Locate the cell with the specified text and output its (x, y) center coordinate. 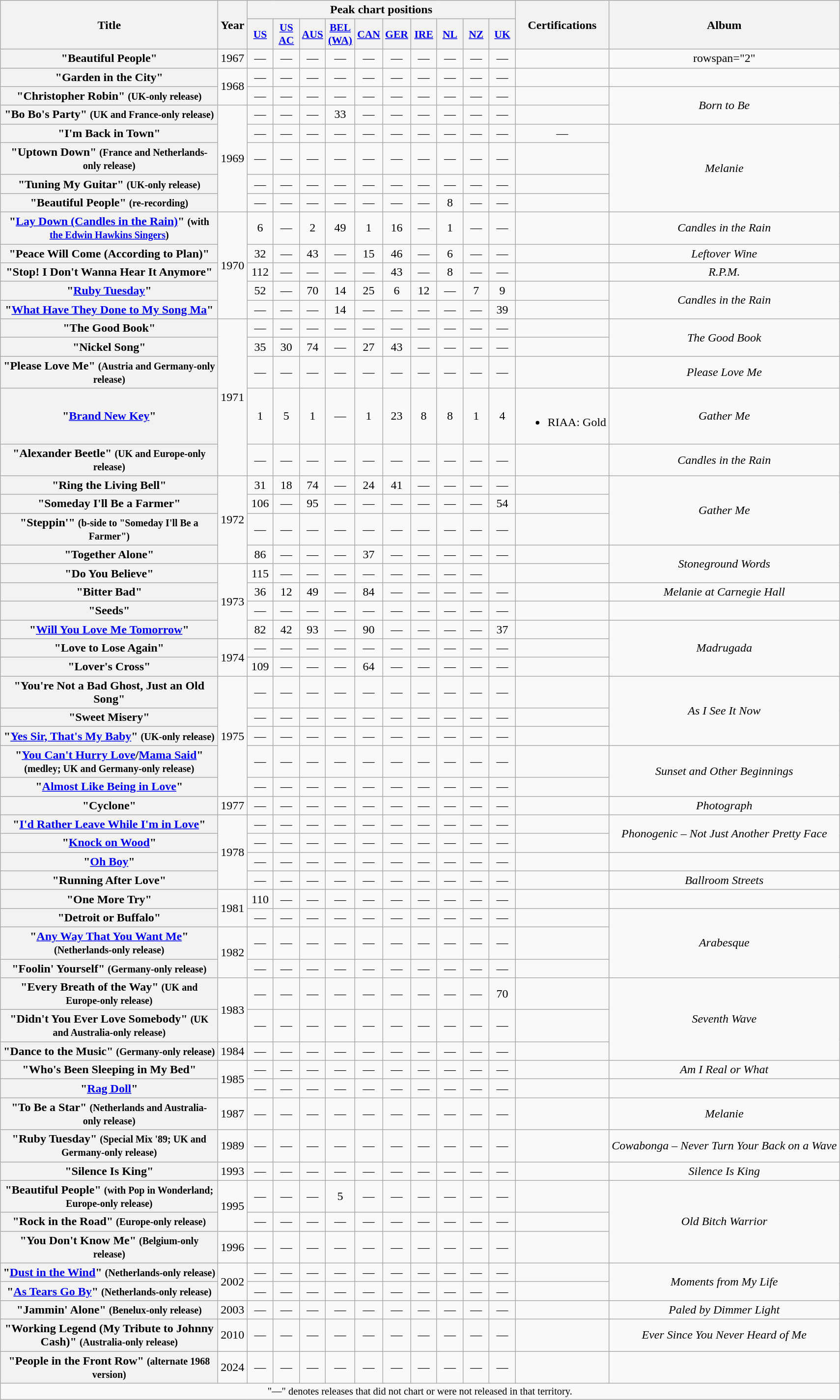
NL (450, 34)
US AC (286, 34)
"Alexander Beetle" (UK and Europe-only release) (109, 460)
Year (233, 25)
"You Don't Know Me" (Belgium-only release) (109, 1247)
"Silence Is King" (109, 1171)
1985 (233, 1079)
"Someday I'll Be a Farmer" (109, 504)
"Cyclone" (109, 805)
"Garden in the City" (109, 77)
Madrugada (724, 648)
"You Can't Hurry Love/Mama Said" (medley; UK and Germany-only release) (109, 762)
1981 (233, 908)
1978 (233, 852)
"The Good Book" (109, 328)
1996 (233, 1247)
Certifications (562, 25)
BEL (WA) (340, 34)
"Working Legend (My Tribute to Johnny Cash)" (Australia-only release) (109, 1335)
Melanie at Carnegie Hall (724, 592)
90 (368, 629)
"Bo Bo's Party" (UK and France-only release) (109, 114)
"Running After Love" (109, 880)
Cowabonga – Never Turn Your Back on a Wave (724, 1146)
36 (260, 592)
Peak chart positions (381, 10)
1969 (233, 158)
As I See It Now (724, 711)
"Tuning My Guitar" (UK-only release) (109, 184)
110 (260, 899)
1987 (233, 1114)
"Almost Like Being in Love" (109, 787)
25 (368, 291)
"Detroit or Buffalo" (109, 917)
"Brand New Key" (109, 416)
"Beautiful People" (re-recording) (109, 202)
39 (502, 310)
"Dust in the Wind" (Netherlands-only release) (109, 1272)
2002 (233, 1282)
27 (368, 347)
AUS (312, 34)
1971 (233, 397)
"Every Breath of the Way" (UK and Europe-only release) (109, 994)
Ever Since You Never Heard of Me (724, 1335)
1982 (233, 952)
Leftover Wine (724, 253)
1972 (233, 520)
Title (109, 25)
86 (260, 554)
"Ring the Living Bell" (109, 485)
"You're Not a Bad Ghost, Just an Old Song" (109, 692)
1995 (233, 1206)
1977 (233, 805)
2024 (233, 1367)
"Together Alone" (109, 554)
16 (397, 228)
106 (260, 504)
31 (260, 485)
"Do You Believe" (109, 573)
2010 (233, 1335)
42 (286, 629)
UK (502, 34)
"Lay Down (Candles in the Rain)" (with the Edwin Hawkins Singers) (109, 228)
"Rag Doll" (109, 1088)
"Peace Will Come (According to Plan)" (109, 253)
"Stop! I Don't Wanna Hear It Anymore" (109, 272)
NZ (476, 34)
"Dance to the Music" (Germany-only release) (109, 1051)
"Love to Lose Again" (109, 648)
30 (286, 347)
1989 (233, 1146)
"Christopher Robin" (UK-only release) (109, 96)
Am I Real or What (724, 1070)
1993 (233, 1171)
Phonogenic – Not Just Another Pretty Face (724, 833)
82 (260, 629)
"Ruby Tuesday" (Special Mix '89; UK and Germany-only release) (109, 1146)
Stoneground Words (724, 564)
Silence Is King (724, 1171)
"Steppin'" (b-side to "Someday I'll Be a Farmer") (109, 529)
1967 (233, 58)
93 (312, 629)
Photograph (724, 805)
32 (260, 253)
"What Have They Done to My Song Ma" (109, 310)
7 (476, 291)
112 (260, 272)
"Foolin' Yourself" (Germany-only release) (109, 969)
1968 (233, 86)
1970 (233, 265)
95 (312, 504)
"Please Love Me" (Austria and Germany-only release) (109, 372)
CAN (368, 34)
Seventh Wave (724, 1019)
"Nickel Song" (109, 347)
23 (397, 416)
Please Love Me (724, 372)
9 (502, 291)
"To Be a Star" (Netherlands and Australia-only release) (109, 1114)
"Who's Been Sleeping in My Bed" (109, 1070)
2003 (233, 1310)
15 (368, 253)
"Oh Boy" (109, 861)
18 (286, 485)
1984 (233, 1051)
RIAA: Gold (562, 416)
1983 (233, 1010)
R.P.M. (724, 272)
"People in the Front Row" (alternate 1968 version) (109, 1367)
84 (368, 592)
Paled by Dimmer Light (724, 1310)
"Yes Sir, That's My Baby" (UK-only release) (109, 736)
"Sweet Misery" (109, 717)
24 (368, 485)
54 (502, 504)
4 (502, 416)
"—" denotes releases that did not chart or were not released in that territory. (420, 1392)
"Jammin' Alone" (Benelux-only release) (109, 1310)
"Beautiful People" (with Pop in Wonderland; Europe-only release) (109, 1196)
109 (260, 667)
"I'd Rather Leave While I'm in Love" (109, 824)
Moments from My Life (724, 1282)
"Bitter Bad" (109, 592)
"Beautiful People" (109, 58)
US (260, 34)
"Will You Love Me Tomorrow" (109, 629)
The Good Book (724, 338)
64 (368, 667)
Arabesque (724, 943)
"Lover's Cross" (109, 667)
Sunset and Other Beginnings (724, 771)
1975 (233, 736)
52 (260, 291)
33 (340, 114)
"Ruby Tuesday" (109, 291)
"Any Way That You Want Me" (Netherlands-only release) (109, 943)
1974 (233, 657)
35 (260, 347)
1973 (233, 601)
Old Bitch Warrior (724, 1222)
Album (724, 25)
"Uptown Down" (France and Netherlands-only release) (109, 158)
"Didn't You Ever Love Somebody" (UK and Australia-only release) (109, 1026)
IRE (423, 34)
"Knock on Wood" (109, 843)
"As Tears Go By" (Netherlands-only release) (109, 1291)
GER (397, 34)
rowspan="2" (724, 58)
41 (397, 485)
"I'm Back in Town" (109, 133)
46 (397, 253)
"Rock in the Road" (Europe-only release) (109, 1222)
"Seeds" (109, 610)
115 (260, 573)
2 (312, 228)
Ballroom Streets (724, 880)
Born to Be (724, 105)
"One More Try" (109, 899)
